Return (x, y) of the center of cell containing provided text 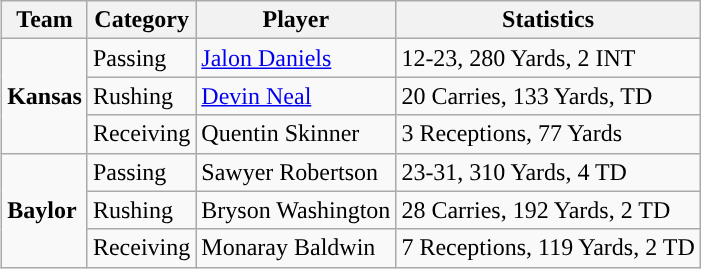
3 Receptions, 77 Yards (548, 134)
Quentin Skinner (296, 134)
Monaray Baldwin (296, 248)
28 Carries, 192 Yards, 2 TD (548, 210)
Baylor (45, 210)
Statistics (548, 20)
7 Receptions, 119 Yards, 2 TD (548, 248)
12-23, 280 Yards, 2 INT (548, 58)
Kansas (45, 96)
23-31, 310 Yards, 4 TD (548, 172)
Devin Neal (296, 96)
Category (141, 20)
Bryson Washington (296, 210)
Jalon Daniels (296, 58)
Player (296, 20)
20 Carries, 133 Yards, TD (548, 96)
Team (45, 20)
Sawyer Robertson (296, 172)
